Output the [X, Y] coordinate of the center of the cell containing the given text.  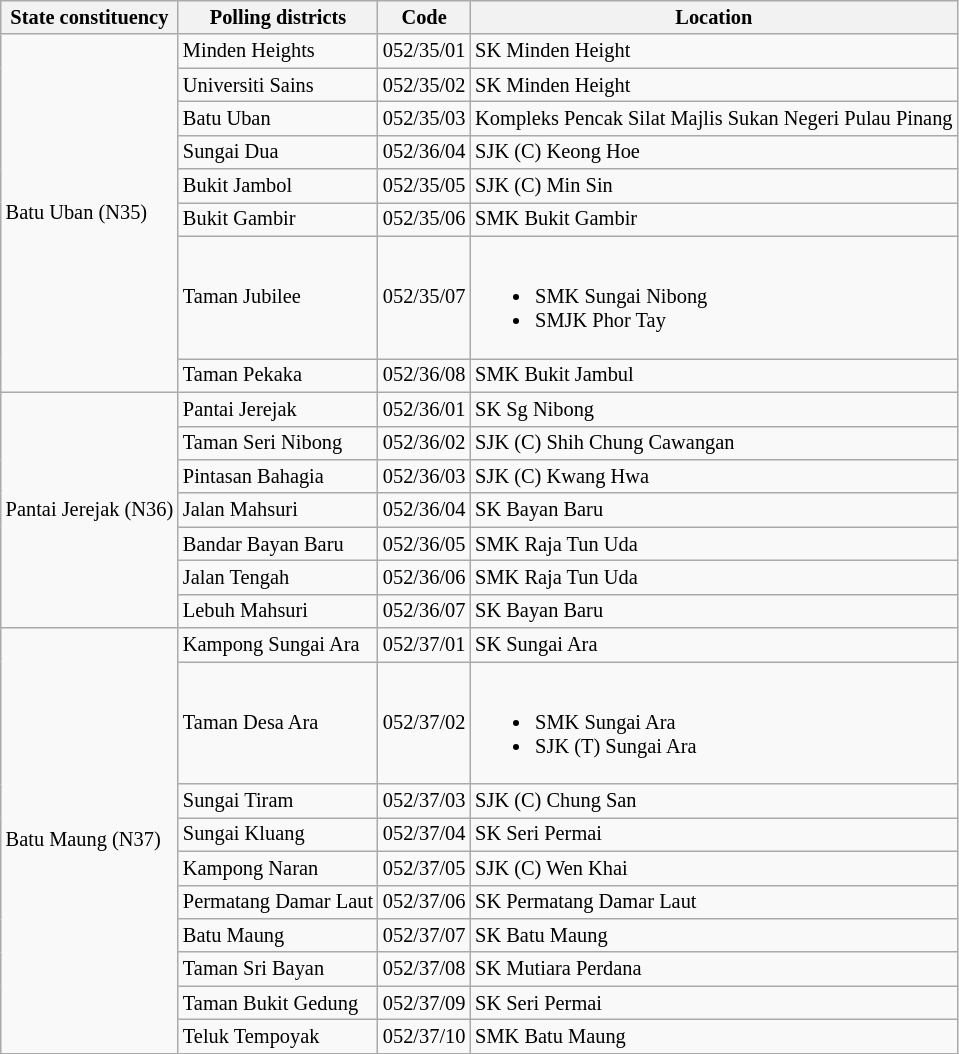
052/35/02 [424, 85]
052/35/01 [424, 51]
052/37/07 [424, 935]
Minden Heights [278, 51]
052/37/06 [424, 902]
SMK Bukit Gambir [714, 219]
SK Permatang Damar Laut [714, 902]
SMK Sungai NibongSMJK Phor Tay [714, 297]
Batu Uban [278, 118]
Taman Bukit Gedung [278, 1003]
Taman Seri Nibong [278, 443]
SJK (C) Shih Chung Cawangan [714, 443]
052/36/01 [424, 409]
Taman Desa Ara [278, 722]
SJK (C) Kwang Hwa [714, 476]
Jalan Tengah [278, 577]
Polling districts [278, 17]
Code [424, 17]
052/36/08 [424, 375]
052/36/03 [424, 476]
Kampong Naran [278, 868]
SJK (C) Min Sin [714, 186]
Location [714, 17]
Taman Pekaka [278, 375]
Pintasan Bahagia [278, 476]
052/37/01 [424, 645]
Universiti Sains [278, 85]
Taman Sri Bayan [278, 969]
052/37/04 [424, 834]
Jalan Mahsuri [278, 510]
052/37/05 [424, 868]
Batu Uban (N35) [90, 213]
SMK Batu Maung [714, 1036]
SMK Sungai AraSJK (T) Sungai Ara [714, 722]
052/36/02 [424, 443]
052/37/09 [424, 1003]
Batu Maung [278, 935]
Teluk Tempoyak [278, 1036]
052/37/10 [424, 1036]
Kampong Sungai Ara [278, 645]
Pantai Jerejak (N36) [90, 510]
State constituency [90, 17]
052/37/03 [424, 801]
Taman Jubilee [278, 297]
052/37/02 [424, 722]
Bandar Bayan Baru [278, 544]
SK Sg Nibong [714, 409]
052/35/05 [424, 186]
052/35/06 [424, 219]
SK Mutiara Perdana [714, 969]
Bukit Gambir [278, 219]
052/36/07 [424, 611]
SJK (C) Wen Khai [714, 868]
Lebuh Mahsuri [278, 611]
052/35/03 [424, 118]
Batu Maung (N37) [90, 840]
Permatang Damar Laut [278, 902]
SK Sungai Ara [714, 645]
Pantai Jerejak [278, 409]
SJK (C) Keong Hoe [714, 152]
SJK (C) Chung San [714, 801]
052/35/07 [424, 297]
Sungai Dua [278, 152]
052/37/08 [424, 969]
Sungai Kluang [278, 834]
052/36/05 [424, 544]
Bukit Jambol [278, 186]
Sungai Tiram [278, 801]
052/36/06 [424, 577]
SK Batu Maung [714, 935]
SMK Bukit Jambul [714, 375]
Kompleks Pencak Silat Majlis Sukan Negeri Pulau Pinang [714, 118]
